Locate the cell with the specified text and output its [X, Y] center coordinate. 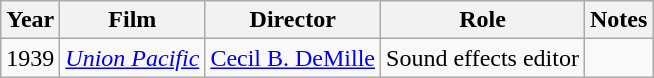
Film [132, 20]
Notes [618, 20]
1939 [30, 58]
Union Pacific [132, 58]
Role [483, 20]
Director [293, 20]
Year [30, 20]
Sound effects editor [483, 58]
Cecil B. DeMille [293, 58]
